For the text-containing cell, return its midpoint in [X, Y] coordinate format. 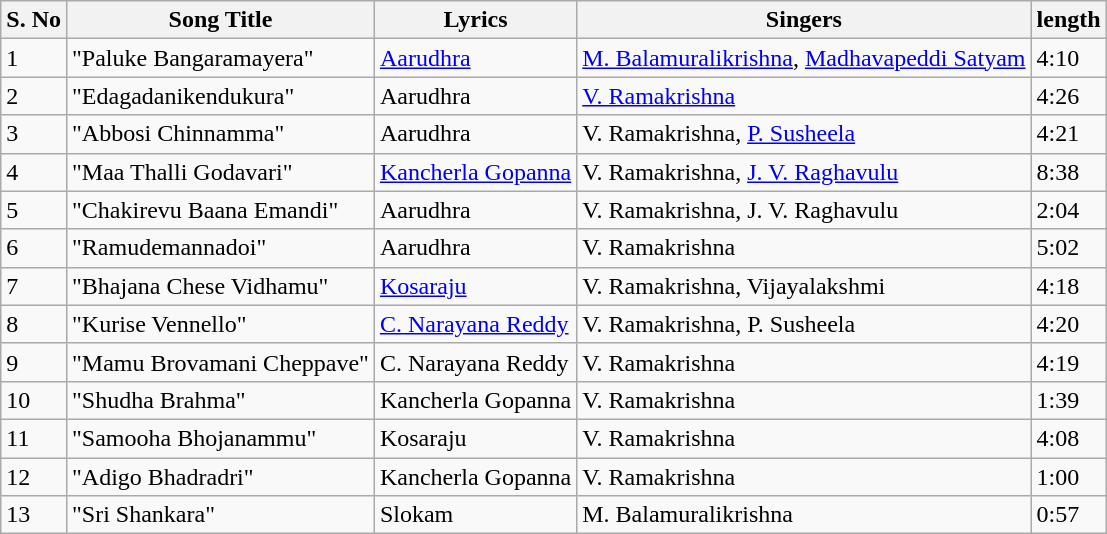
4:18 [1068, 286]
9 [34, 362]
5:02 [1068, 248]
1:39 [1068, 400]
M. Balamuralikrishna [804, 515]
S. No [34, 20]
"Bhajana Chese Vidhamu" [220, 286]
V. Ramakrishna, Vijayalakshmi [804, 286]
"Chakirevu Baana Emandi" [220, 210]
4:26 [1068, 96]
4:20 [1068, 324]
2 [34, 96]
4:08 [1068, 438]
Slokam [475, 515]
"Ramudemannadoi" [220, 248]
3 [34, 134]
"Shudha Brahma" [220, 400]
"Abbosi Chinnamma" [220, 134]
Singers [804, 20]
13 [34, 515]
length [1068, 20]
8:38 [1068, 172]
"Samooha Bhojanammu" [220, 438]
2:04 [1068, 210]
0:57 [1068, 515]
Song Title [220, 20]
7 [34, 286]
Lyrics [475, 20]
"Sri Shankara" [220, 515]
8 [34, 324]
10 [34, 400]
4:21 [1068, 134]
"Mamu Brovamani Cheppave" [220, 362]
11 [34, 438]
"Maa Thalli Godavari" [220, 172]
6 [34, 248]
4:10 [1068, 58]
"Edagadanikendukura" [220, 96]
4:19 [1068, 362]
1 [34, 58]
M. Balamuralikrishna, Madhavapeddi Satyam [804, 58]
5 [34, 210]
4 [34, 172]
"Adigo Bhadradri" [220, 477]
"Kurise Vennello" [220, 324]
"Paluke Bangaramayera" [220, 58]
1:00 [1068, 477]
12 [34, 477]
